Return the (x, y) coordinate for the center point of the cell that contains the specified text.  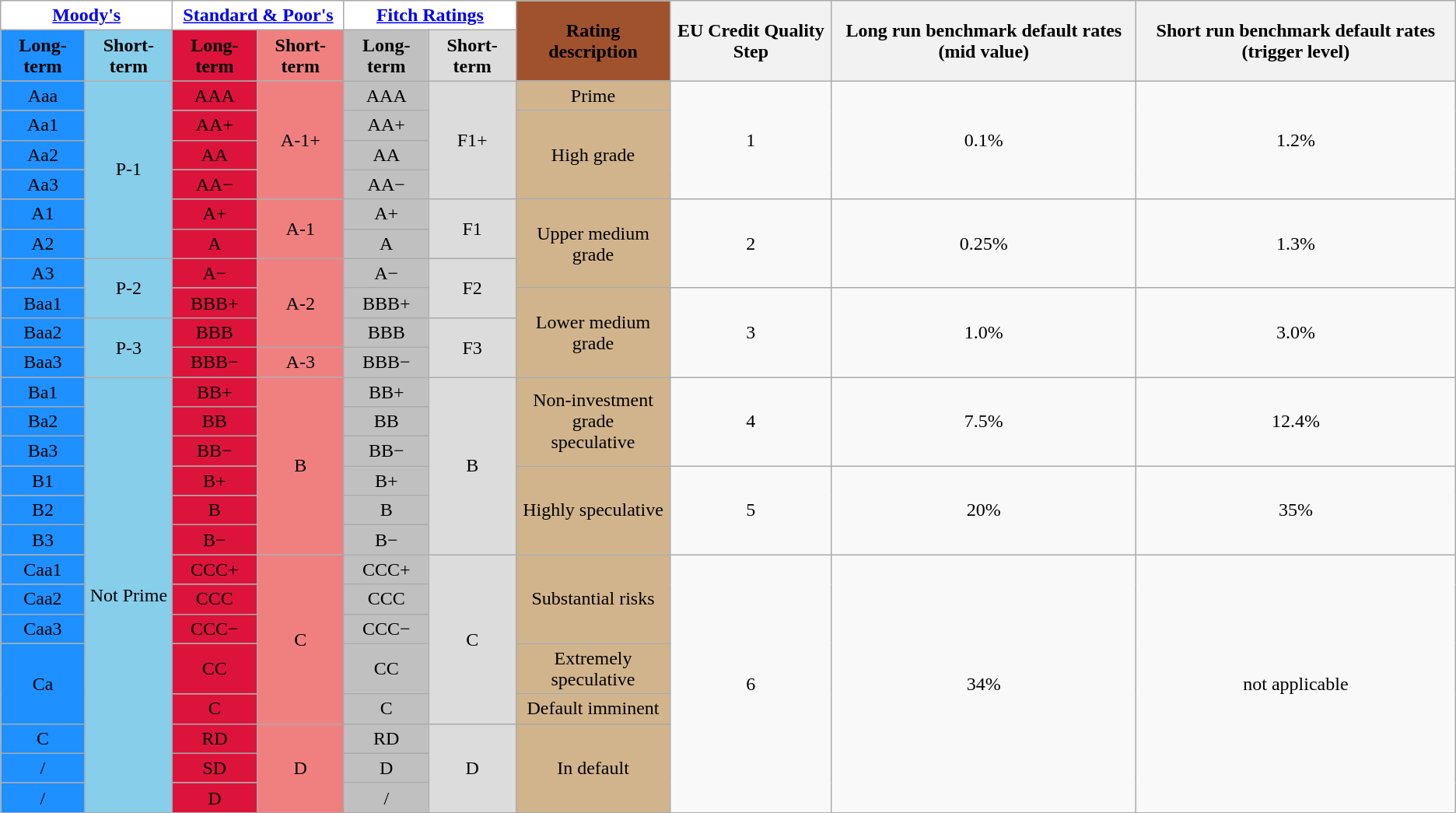
1 (751, 140)
B2 (43, 510)
High grade (593, 155)
Extremely speculative (593, 669)
A1 (43, 214)
Aaa (43, 96)
A-1 (300, 229)
Caa2 (43, 599)
Lower medium grade (593, 332)
Baa1 (43, 303)
1.2% (1296, 140)
12.4% (1296, 421)
F3 (472, 347)
A2 (43, 244)
F1 (472, 229)
Long run benchmark default rates (mid value) (983, 40)
Caa1 (43, 569)
Aa2 (43, 155)
Short run benchmark default rates (trigger level) (1296, 40)
Substantial risks (593, 599)
Aa1 (43, 125)
Caa3 (43, 629)
Not Prime (128, 594)
P-2 (128, 288)
Prime (593, 96)
Moody's (87, 16)
F1+ (472, 140)
A-1+ (300, 140)
EU Credit Quality Step (751, 40)
1.0% (983, 332)
Ba3 (43, 451)
F2 (472, 288)
Aa3 (43, 184)
A-2 (300, 303)
1.3% (1296, 244)
Standard & Poor's (258, 16)
5 (751, 510)
A3 (43, 273)
20% (983, 510)
Baa3 (43, 362)
35% (1296, 510)
B1 (43, 481)
B3 (43, 540)
Ca (43, 683)
not applicable (1296, 684)
0.25% (983, 244)
2 (751, 244)
4 (751, 421)
Baa2 (43, 332)
Fitch Ratings (429, 16)
3 (751, 332)
7.5% (983, 421)
Ba2 (43, 422)
Highly speculative (593, 510)
SD (215, 768)
Default imminent (593, 709)
In default (593, 768)
Non-investment gradespeculative (593, 421)
Ba1 (43, 391)
P-3 (128, 347)
A-3 (300, 362)
6 (751, 684)
34% (983, 684)
3.0% (1296, 332)
Rating description (593, 40)
Upper medium grade (593, 244)
0.1% (983, 140)
P-1 (128, 170)
